Scan for the cell matching the given text and deliver its (X, Y) coordinate at center. 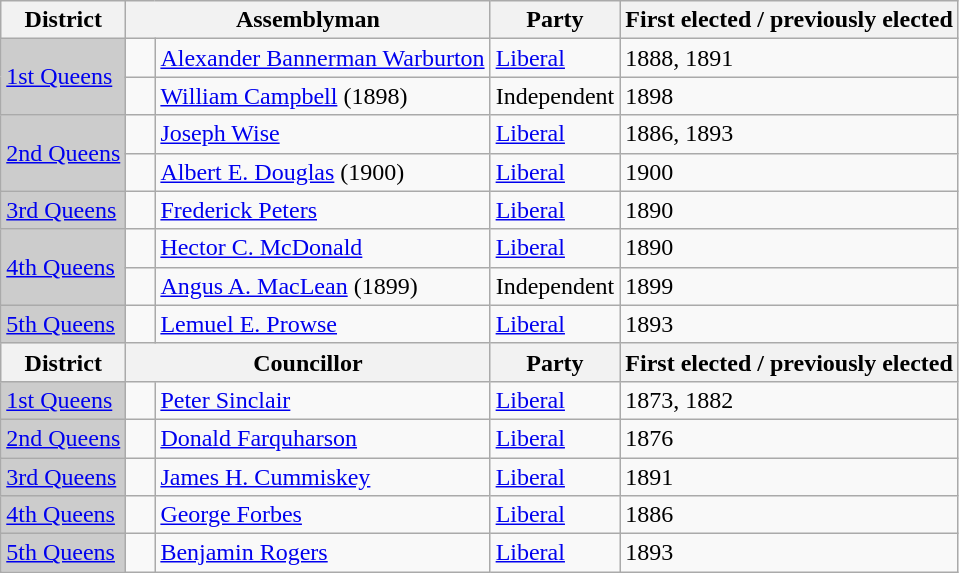
1900 (790, 172)
Frederick Peters (322, 210)
Councillor (308, 362)
Angus A. MacLean (1899) (322, 286)
1899 (790, 286)
William Campbell (1898) (322, 96)
1888, 1891 (790, 58)
Joseph Wise (322, 134)
1886 (790, 515)
Albert E. Douglas (1900) (322, 172)
Lemuel E. Prowse (322, 324)
Assemblyman (308, 20)
1891 (790, 477)
Peter Sinclair (322, 400)
1876 (790, 438)
Donald Farquharson (322, 438)
James H. Cummiskey (322, 477)
1873, 1882 (790, 400)
1886, 1893 (790, 134)
1898 (790, 96)
Alexander Bannerman Warburton (322, 58)
Benjamin Rogers (322, 553)
Hector C. McDonald (322, 248)
George Forbes (322, 515)
